From the cell containing the given text, extract its center point as [x, y] coordinate. 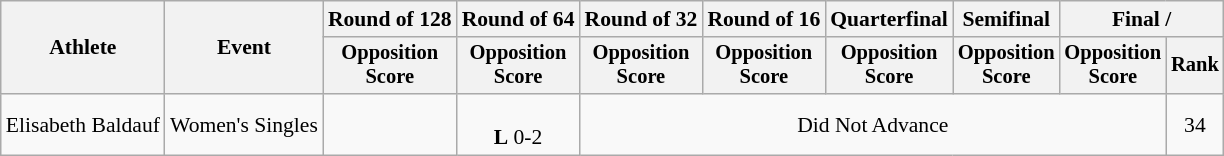
Round of 64 [518, 19]
Athlete [83, 48]
Round of 128 [390, 19]
L 0-2 [518, 124]
Final / [1141, 19]
Event [244, 48]
Round of 16 [764, 19]
Quarterfinal [889, 19]
34 [1195, 124]
Semifinal [1006, 19]
Did Not Advance [872, 124]
Round of 32 [640, 19]
Elisabeth Baldauf [83, 124]
Women's Singles [244, 124]
Rank [1195, 66]
